Search for the cell housing the specified text and yield its (x, y) center coordinate. 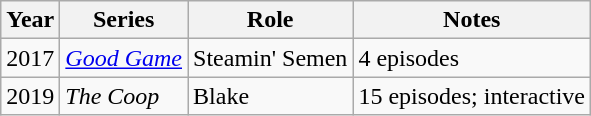
Blake (270, 96)
4 episodes (472, 58)
The Coop (124, 96)
Year (30, 20)
15 episodes; interactive (472, 96)
2019 (30, 96)
Good Game (124, 58)
Role (270, 20)
Steamin' Semen (270, 58)
2017 (30, 58)
Series (124, 20)
Notes (472, 20)
